Pinpoint the cell where the given text exists, returning its (x, y) midpoint coordinate. 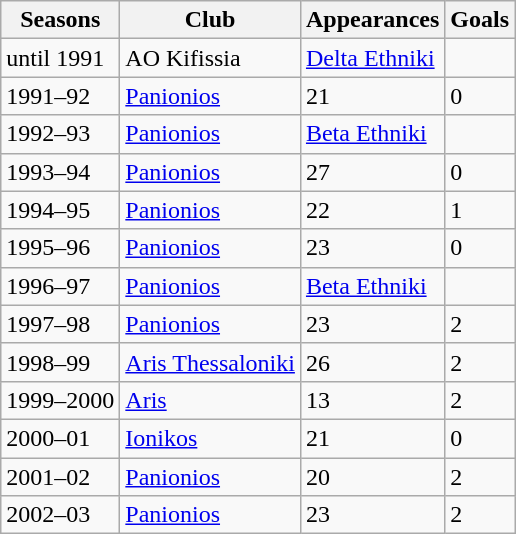
22 (372, 210)
2001–02 (60, 477)
27 (372, 172)
Goals (480, 20)
1995–96 (60, 248)
1994–95 (60, 210)
2002–03 (60, 515)
13 (372, 400)
2000–01 (60, 438)
until 1991 (60, 58)
Seasons (60, 20)
26 (372, 362)
Ionikos (210, 438)
1996–97 (60, 286)
Aris (210, 400)
1 (480, 210)
Delta Ethniki (372, 58)
Aris Thessaloniki (210, 362)
AO Kifissia (210, 58)
1991–92 (60, 96)
1997–98 (60, 324)
1998–99 (60, 362)
Club (210, 20)
1993–94 (60, 172)
Appearances (372, 20)
1999–2000 (60, 400)
1992–93 (60, 134)
20 (372, 477)
